Find where the given text appears and provide that cell's center as (X, Y) coordinate. 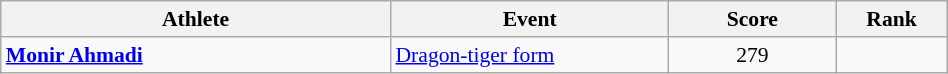
Event (529, 19)
Monir Ahmadi (196, 55)
Athlete (196, 19)
Dragon-tiger form (529, 55)
Rank (892, 19)
Score (752, 19)
279 (752, 55)
